Locate the cell with the specified text and output its (x, y) center coordinate. 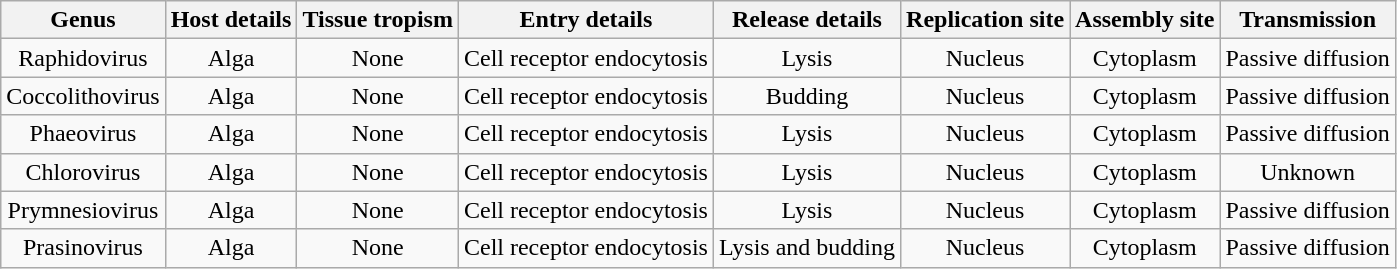
Replication site (986, 20)
Chlorovirus (83, 172)
Release details (806, 20)
Prasinovirus (83, 248)
Phaeovirus (83, 134)
Prymnesiovirus (83, 210)
Host details (231, 20)
Raphidovirus (83, 58)
Entry details (586, 20)
Budding (806, 96)
Assembly site (1145, 20)
Tissue tropism (378, 20)
Transmission (1308, 20)
Genus (83, 20)
Lysis and budding (806, 248)
Coccolithovirus (83, 96)
Unknown (1308, 172)
